Return (X, Y) of the center of cell containing provided text 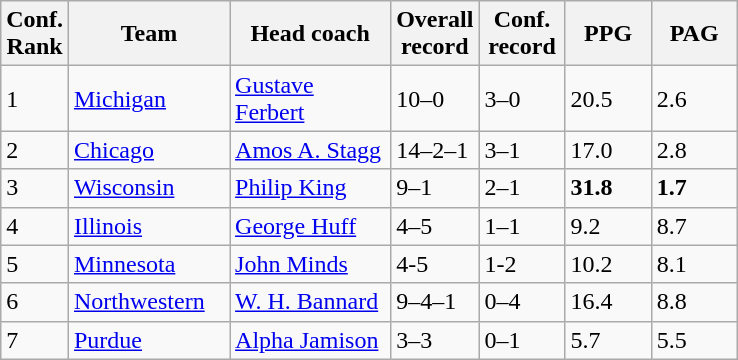
2.6 (694, 98)
8.8 (694, 302)
10.2 (608, 264)
3–1 (522, 150)
7 (35, 340)
5.5 (694, 340)
Conf. record (522, 34)
Team (148, 34)
4-5 (435, 264)
31.8 (608, 188)
John Minds (310, 264)
Michigan (148, 98)
3–3 (435, 340)
Head coach (310, 34)
9–4–1 (435, 302)
Conf. Rank (35, 34)
1 (35, 98)
17.0 (608, 150)
0–1 (522, 340)
10–0 (435, 98)
PPG (608, 34)
Chicago (148, 150)
Wisconsin (148, 188)
9–1 (435, 188)
Gustave Ferbert (310, 98)
2.8 (694, 150)
16.4 (608, 302)
Northwestern (148, 302)
6 (35, 302)
Overall record (435, 34)
1–1 (522, 226)
Minnesota (148, 264)
Amos A. Stagg (310, 150)
4 (35, 226)
Philip King (310, 188)
Purdue (148, 340)
3 (35, 188)
9.2 (608, 226)
1-2 (522, 264)
5.7 (608, 340)
8.1 (694, 264)
Illinois (148, 226)
5 (35, 264)
3–0 (522, 98)
W. H. Bannard (310, 302)
1.7 (694, 188)
2–1 (522, 188)
George Huff (310, 226)
20.5 (608, 98)
PAG (694, 34)
4–5 (435, 226)
14–2–1 (435, 150)
8.7 (694, 226)
2 (35, 150)
Alpha Jamison (310, 340)
0–4 (522, 302)
